Identify which cell holds the provided text, then report its [X, Y] central coordinate. 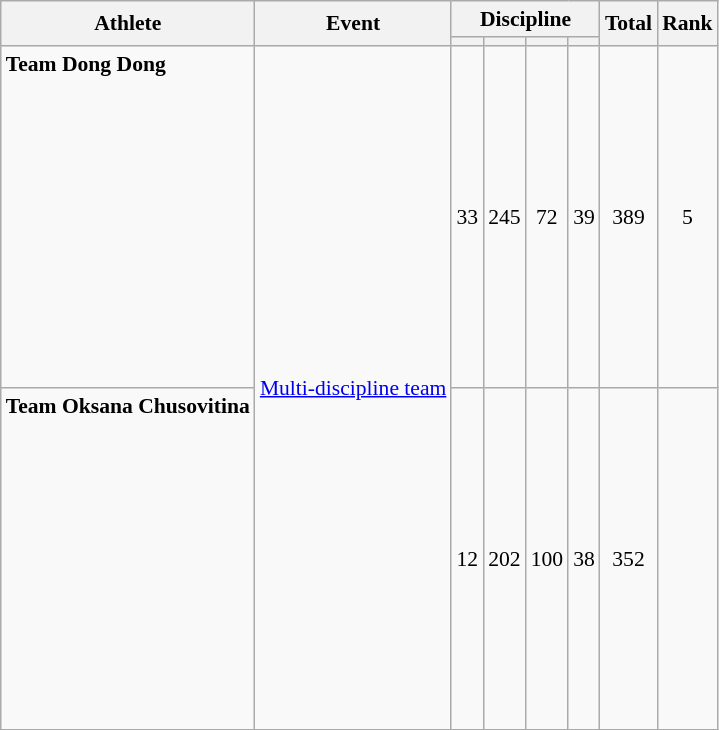
Team Dong Dong [128, 217]
100 [548, 559]
12 [467, 559]
352 [628, 559]
Athlete [128, 24]
Rank [688, 24]
72 [548, 217]
Multi-discipline team [354, 388]
389 [628, 217]
Discipline [525, 19]
38 [584, 559]
202 [504, 559]
Event [354, 24]
245 [504, 217]
5 [688, 217]
Total [628, 24]
Team Oksana Chusovitina [128, 559]
39 [584, 217]
33 [467, 217]
